Return the (X, Y) coordinate for the center point of the cell that contains the specified text.  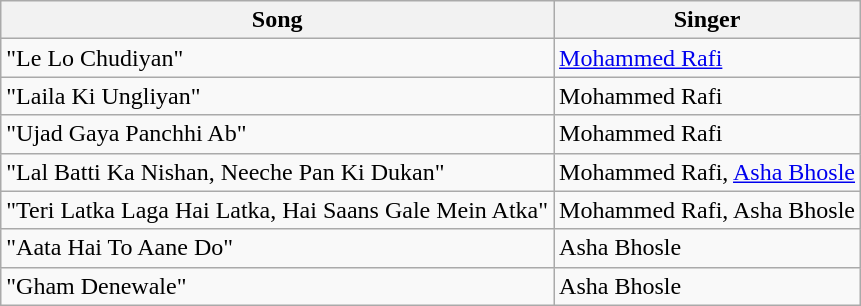
Singer (708, 20)
"Gham Denewale" (278, 286)
"Ujad Gaya Panchhi Ab" (278, 134)
"Lal Batti Ka Nishan, Neeche Pan Ki Dukan" (278, 172)
"Teri Latka Laga Hai Latka, Hai Saans Gale Mein Atka" (278, 210)
"Aata Hai To Aane Do" (278, 248)
"Le Lo Chudiyan" (278, 58)
Song (278, 20)
"Laila Ki Ungliyan" (278, 96)
